Find where the given text appears and provide that cell's center as [X, Y] coordinate. 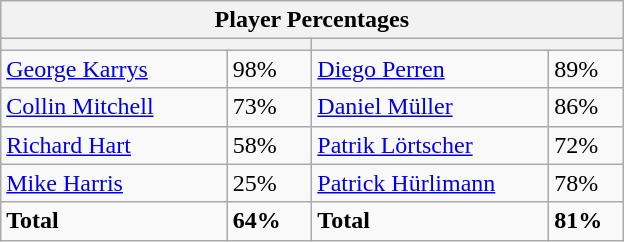
Patrick Hürlimann [430, 183]
81% [586, 221]
86% [586, 107]
George Karrys [114, 69]
Richard Hart [114, 145]
58% [269, 145]
Daniel Müller [430, 107]
Mike Harris [114, 183]
98% [269, 69]
72% [586, 145]
64% [269, 221]
25% [269, 183]
Collin Mitchell [114, 107]
89% [586, 69]
78% [586, 183]
Player Percentages [312, 20]
Patrik Lörtscher [430, 145]
73% [269, 107]
Diego Perren [430, 69]
